For the text-containing cell, return its midpoint in (X, Y) coordinate format. 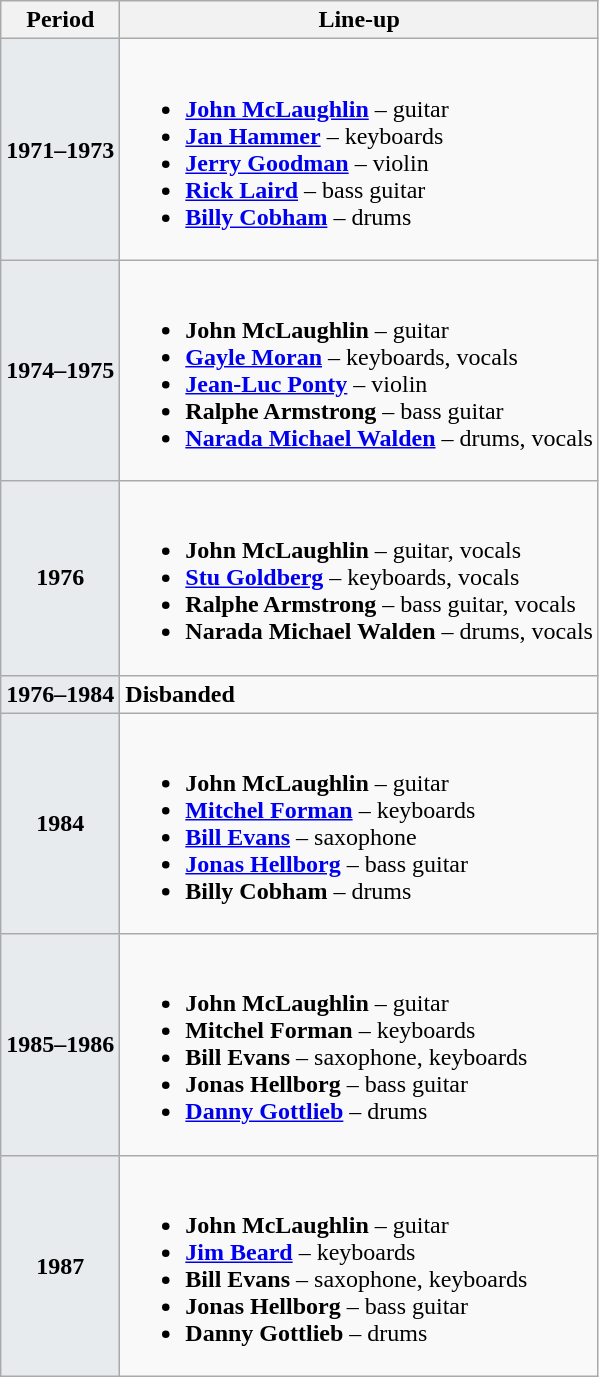
John McLaughlin – guitarJan Hammer – keyboardsJerry Goodman – violinRick Laird – bass guitarBilly Cobham – drums (360, 150)
1987 (60, 1266)
John McLaughlin – guitarMitchel Forman – keyboardsBill Evans – saxophone, keyboardsJonas Hellborg – bass guitarDanny Gottlieb – drums (360, 1044)
1984 (60, 824)
1971–1973 (60, 150)
1974–1975 (60, 370)
John McLaughlin – guitarMitchel Forman – keyboardsBill Evans – saxophoneJonas Hellborg – bass guitarBilly Cobham – drums (360, 824)
John McLaughlin – guitarJim Beard – keyboardsBill Evans – saxophone, keyboardsJonas Hellborg – bass guitarDanny Gottlieb – drums (360, 1266)
Period (60, 20)
1976–1984 (60, 694)
Line-up (360, 20)
1985–1986 (60, 1044)
1976 (60, 578)
John McLaughlin – guitarGayle Moran – keyboards, vocalsJean-Luc Ponty – violinRalphe Armstrong – bass guitarNarada Michael Walden – drums, vocals (360, 370)
John McLaughlin – guitar, vocalsStu Goldberg – keyboards, vocalsRalphe Armstrong – bass guitar, vocalsNarada Michael Walden – drums, vocals (360, 578)
Disbanded (360, 694)
